Return the [x, y] coordinate for the center point of the cell that contains the specified text.  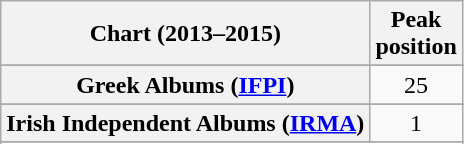
Chart (2013–2015) [186, 34]
1 [416, 123]
25 [416, 85]
Greek Albums (IFPI) [186, 85]
Irish Independent Albums (IRMA) [186, 123]
Peakposition [416, 34]
